For the text-containing cell, return its midpoint in [X, Y] coordinate format. 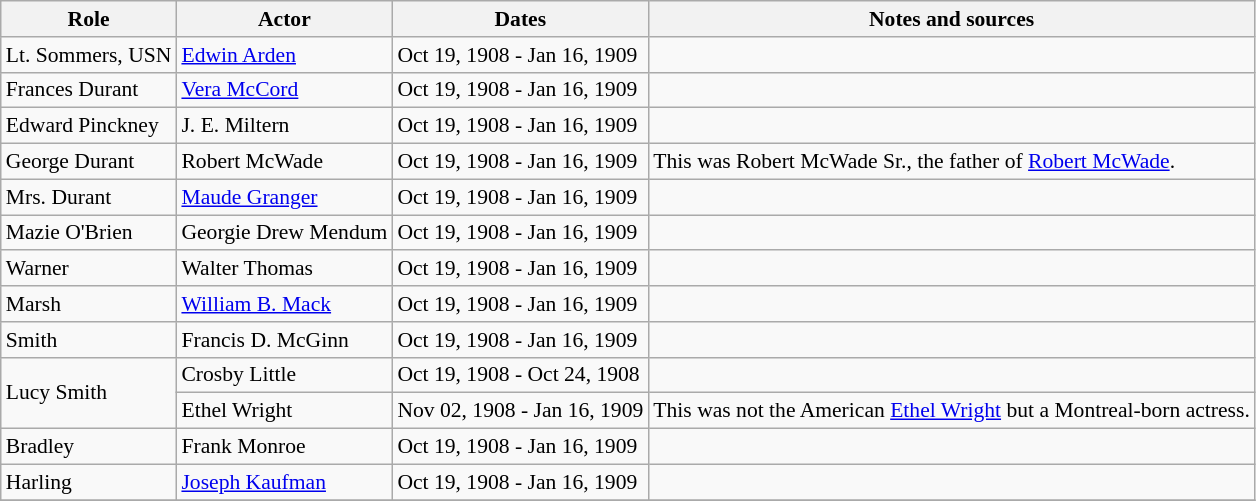
Harling [89, 482]
Smith [89, 340]
Mazie O'Brien [89, 233]
Maude Granger [284, 197]
Robert McWade [284, 162]
Nov 02, 1908 - Jan 16, 1909 [520, 411]
Ethel Wright [284, 411]
Walter Thomas [284, 269]
Vera McCord [284, 90]
Marsh [89, 304]
William B. Mack [284, 304]
Lucy Smith [89, 392]
Dates [520, 19]
Notes and sources [952, 19]
Actor [284, 19]
Joseph Kaufman [284, 482]
J. E. Miltern [284, 126]
George Durant [89, 162]
This was not the American Ethel Wright but a Montreal-born actress. [952, 411]
Lt. Sommers, USN [89, 55]
Crosby Little [284, 375]
Francis D. McGinn [284, 340]
Georgie Drew Mendum [284, 233]
Role [89, 19]
Frank Monroe [284, 447]
Edwin Arden [284, 55]
Mrs. Durant [89, 197]
Edward Pinckney [89, 126]
Frances Durant [89, 90]
Oct 19, 1908 - Oct 24, 1908 [520, 375]
This was Robert McWade Sr., the father of Robert McWade. [952, 162]
Warner [89, 269]
Bradley [89, 447]
